For the text-containing cell, return its midpoint in [X, Y] coordinate format. 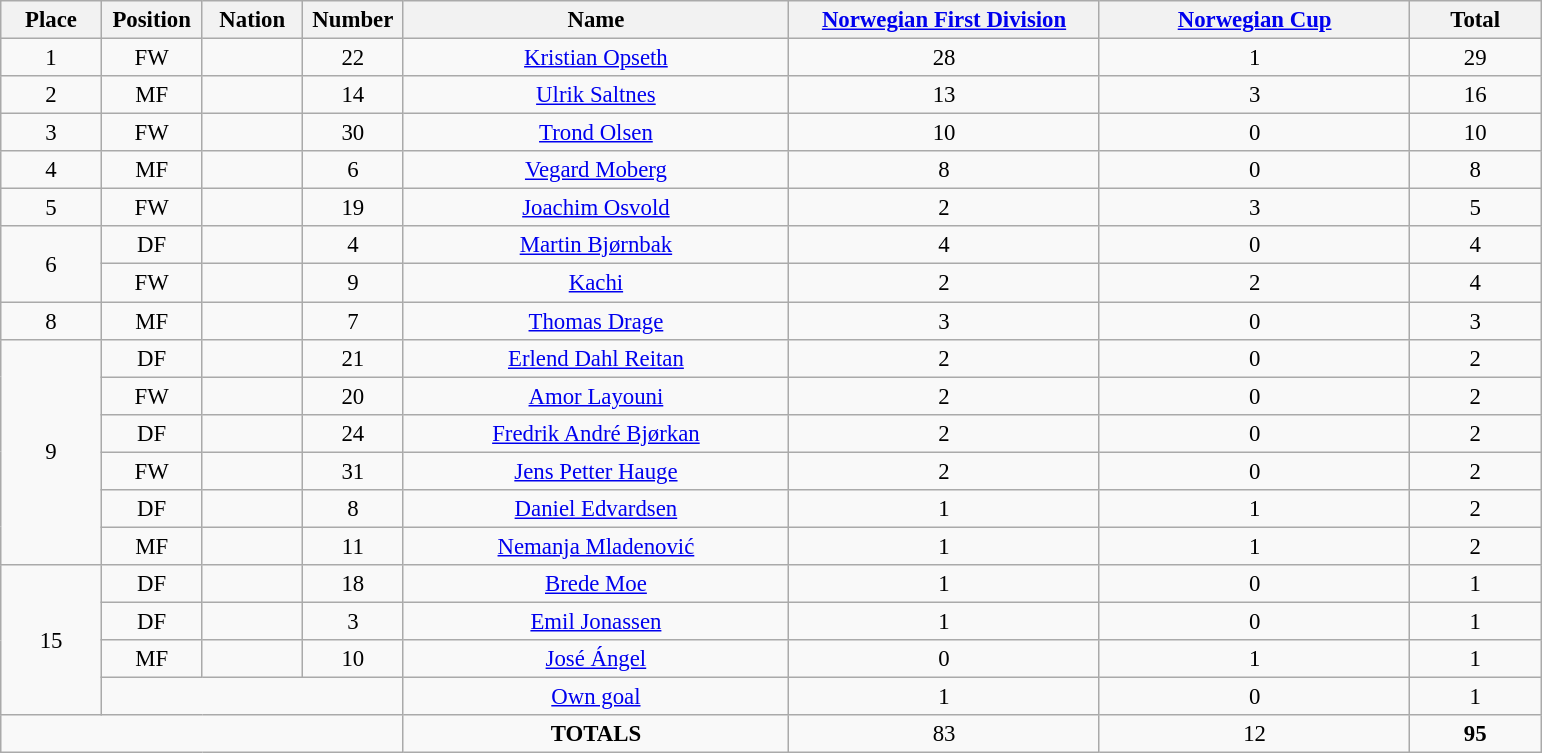
Nation [252, 20]
Total [1476, 20]
83 [944, 734]
José Ángel [596, 659]
Martin Bjørnbak [596, 245]
30 [354, 133]
TOTALS [596, 734]
95 [1476, 734]
19 [354, 208]
Number [354, 20]
Norwegian Cup [1254, 20]
Vegard Moberg [596, 170]
Kristian Opseth [596, 58]
20 [354, 396]
Nemanja Mladenović [596, 546]
Norwegian First Division [944, 20]
Place [52, 20]
Own goal [596, 697]
Jens Petter Hauge [596, 471]
Amor Layouni [596, 396]
31 [354, 471]
24 [354, 433]
22 [354, 58]
13 [944, 95]
Brede Moe [596, 584]
Fredrik André Bjørkan [596, 433]
Position [152, 20]
Joachim Osvold [596, 208]
Name [596, 20]
Emil Jonassen [596, 621]
12 [1254, 734]
Kachi [596, 283]
Daniel Edvardsen [596, 509]
28 [944, 58]
7 [354, 321]
21 [354, 358]
15 [52, 640]
18 [354, 584]
Ulrik Saltnes [596, 95]
29 [1476, 58]
Trond Olsen [596, 133]
14 [354, 95]
Thomas Drage [596, 321]
Erlend Dahl Reitan [596, 358]
11 [354, 546]
16 [1476, 95]
